Provide the [x, y] coordinate of the cell's center where the given text is located.  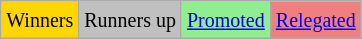
Relegated [316, 20]
Promoted [226, 20]
Winners [40, 20]
Runners up [130, 20]
